Determine the [x, y] coordinate at the center of the cell enclosing the given text.  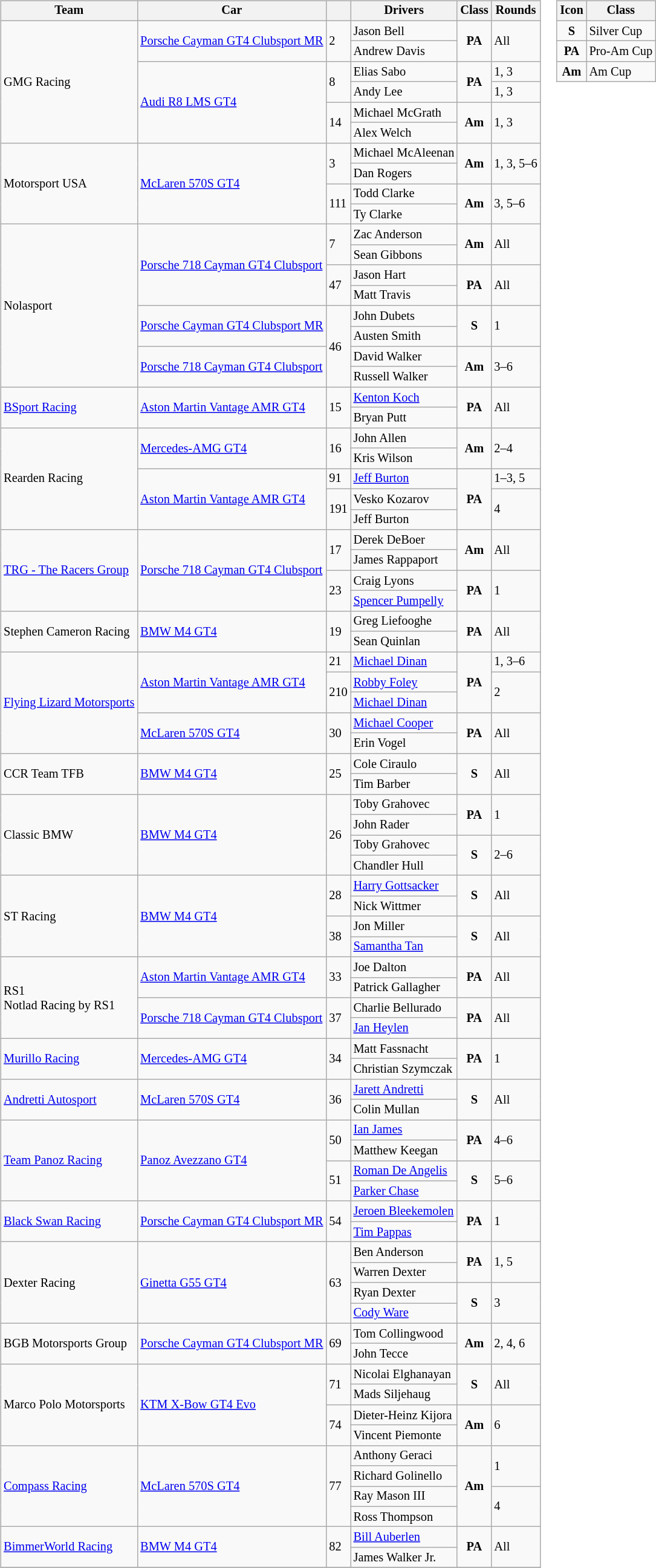
Greg Liefooghe [404, 621]
28 [338, 896]
Ben Anderson [404, 1252]
Vesko Kozarov [404, 499]
Parker Chase [404, 1191]
Tim Barber [404, 784]
23 [338, 590]
21 [338, 662]
2–6 [515, 855]
Matthew Keegan [404, 1150]
Jarett Andretti [404, 1089]
Charlie Bellurado [404, 1008]
BSport Racing [69, 408]
Anthony Geraci [404, 1456]
74 [338, 1425]
Jason Hart [404, 275]
Black Swan Racing [69, 1222]
54 [338, 1222]
47 [338, 285]
Kenton Koch [404, 397]
Richard Golinello [404, 1476]
Panoz Avezzano GT4 [232, 1161]
ST Racing [69, 917]
David Walker [404, 357]
Andy Lee [404, 92]
Dexter Racing [69, 1283]
Marco Polo Motorsports [69, 1405]
6 [515, 1425]
15 [338, 408]
Tom Collingwood [404, 1333]
Mads Siljehaug [404, 1394]
51 [338, 1180]
Roman De Angelis [404, 1171]
Todd Clarke [404, 194]
25 [338, 774]
Compass Racing [69, 1486]
Ross Thompson [404, 1517]
James Walker Jr. [404, 1558]
33 [338, 977]
Alex Welch [404, 133]
46 [338, 346]
5–6 [515, 1180]
BGB Motorsports Group [69, 1344]
Matt Travis [404, 296]
1–3, 5 [515, 479]
Matt Fassnacht [404, 1049]
James Rappaport [404, 560]
Sean Gibbons [404, 255]
2–4 [515, 447]
Derek DeBoer [404, 540]
Ian James [404, 1130]
Ryan Dexter [404, 1293]
Sean Quinlan [404, 642]
91 [338, 479]
191 [338, 509]
CCR Team TFB [69, 774]
3, 5–6 [515, 204]
4–6 [515, 1140]
Drivers [404, 11]
BimmerWorld Racing [69, 1547]
3–6 [515, 366]
Bill Auberlen [404, 1537]
John Tecce [404, 1354]
77 [338, 1486]
1, 3, 5–6 [515, 163]
Classic BMW [69, 834]
17 [338, 550]
Am Cup [621, 72]
Samantha Tan [404, 947]
Team Panoz Racing [69, 1161]
7 [338, 244]
Silver Cup [621, 31]
Spencer Pumpelly [404, 601]
Nick Wittmer [404, 906]
TRG - The Racers Group [69, 571]
50 [338, 1140]
RS1 Notlad Racing by RS1 [69, 998]
Ty Clarke [404, 214]
Ray Mason III [404, 1497]
Cole Ciraulo [404, 764]
2, 4, 6 [515, 1344]
Icon [571, 11]
Rounds [515, 11]
36 [338, 1099]
34 [338, 1058]
63 [338, 1283]
Russell Walker [404, 377]
Joe Dalton [404, 967]
Murillo Racing [69, 1058]
Car [232, 11]
Stephen Cameron Racing [69, 631]
Warren Dexter [404, 1272]
Craig Lyons [404, 581]
16 [338, 447]
1, 5 [515, 1263]
Zac Anderson [404, 235]
Rearden Racing [69, 478]
Tim Pappas [404, 1232]
Jan Heylen [404, 1028]
69 [338, 1344]
Jeroen Bleekemolen [404, 1211]
Patrick Gallagher [404, 987]
Cody Ware [404, 1313]
Team [69, 11]
Andretti Autosport [69, 1099]
71 [338, 1385]
Christian Szymczak [404, 1069]
Dieter-Heinz Kijora [404, 1415]
Austen Smith [404, 336]
Colin Mullan [404, 1110]
37 [338, 1018]
38 [338, 936]
John Allen [404, 438]
Michael McGrath [404, 112]
Audi R8 LMS GT4 [232, 103]
Motorsport USA [69, 184]
Pro-Am Cup [621, 51]
GMG Racing [69, 82]
Michael Cooper [404, 723]
Nicolai Elghanayan [404, 1374]
Bryan Putt [404, 418]
14 [338, 122]
Ginetta G55 GT4 [232, 1283]
Vincent Piemonte [404, 1436]
Elias Sabo [404, 72]
Erin Vogel [404, 743]
KTM X-Bow GT4 Evo [232, 1405]
111 [338, 204]
Flying Lizard Motorsports [69, 703]
1, 3–6 [515, 662]
26 [338, 834]
Andrew Davis [404, 51]
Dan Rogers [404, 174]
Chandler Hull [404, 865]
30 [338, 733]
Jason Bell [404, 31]
82 [338, 1547]
19 [338, 631]
Jon Miller [404, 926]
John Rader [404, 825]
Harry Gottsacker [404, 886]
Nolasport [69, 306]
John Dubets [404, 316]
210 [338, 692]
Michael McAleenan [404, 153]
8 [338, 82]
Kris Wilson [404, 458]
Robby Foley [404, 682]
